From the cell containing the given text, extract its center point as (x, y) coordinate. 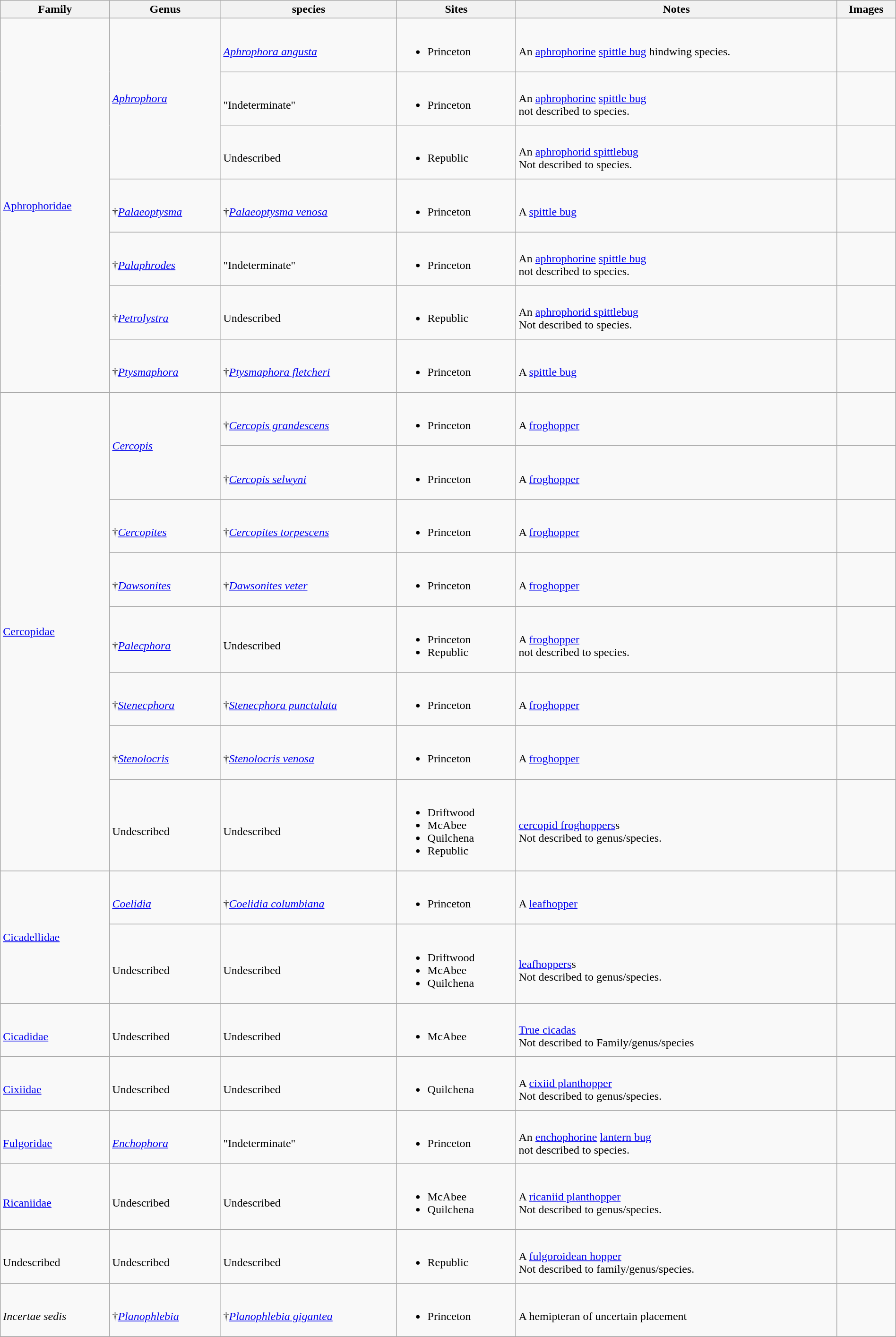
Genus (165, 9)
leafhopperssNot described to genus/species. (677, 964)
Family (55, 9)
McAbee (457, 1030)
Images (866, 9)
DriftwoodMcAbeeQuilchenaRepublic (457, 825)
Cercopis (165, 446)
†Coelidia columbiana (309, 898)
†Dawsonites (165, 579)
Aphrophora angusta (309, 45)
Ricaniidae (55, 1197)
A cixiid planthopperNot described to genus/species. (677, 1083)
†Planophlebia (165, 1310)
Quilchena (457, 1083)
†Cercopis grandescens (309, 419)
†Ptysmaphora (165, 366)
True cicadasNot described to Family/genus/species (677, 1030)
A leafhopper (677, 898)
†Palecphora (165, 639)
†Cercopites torpescens (309, 526)
†Cercopites (165, 526)
A froghopper not described to species. (677, 639)
Fulgoridae (55, 1137)
†Ptysmaphora fletcheri (309, 366)
†Stenecphora punctulata (309, 699)
An enchophorine lantern bug not described to species. (677, 1137)
Cixiidae (55, 1083)
Incertae sedis (55, 1310)
Notes (677, 9)
cercopid froghopperss Not described to genus/species. (677, 825)
†Stenolocris (165, 752)
DriftwoodMcAbeeQuilchena (457, 964)
A hemipteran of uncertain placement (677, 1310)
Enchophora (165, 1137)
Aphrophora (165, 98)
A fulgoroidean hopperNot described to family/genus/species. (677, 1256)
†Cercopis selwyni (309, 473)
PrincetonRepublic (457, 639)
†Stenolocris venosa (309, 752)
species (309, 9)
Cicadidae (55, 1030)
†Stenecphora (165, 699)
†Palaeoptysma venosa (309, 205)
†Planophlebia gigantea (309, 1310)
Cercopidae (55, 631)
Coelidia (165, 898)
†Palaphrodes (165, 259)
McAbeeQuilchena (457, 1197)
Aphrophoridae (55, 205)
An aphrophorine spittle bug hindwing species. (677, 45)
Sites (457, 9)
†Dawsonites veter (309, 579)
†Petrolystra (165, 312)
Cicadellidae (55, 937)
†Palaeoptysma (165, 205)
A ricaniid planthopperNot described to genus/species. (677, 1197)
